From the cell containing the given text, extract its center point as [X, Y] coordinate. 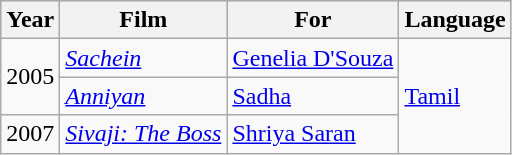
Film [144, 20]
Sadha [313, 96]
Language [455, 20]
Sachein [144, 58]
Year [30, 20]
For [313, 20]
Tamil [455, 96]
Anniyan [144, 96]
2007 [30, 134]
2005 [30, 77]
Sivaji: The Boss [144, 134]
Genelia D'Souza [313, 58]
Shriya Saran [313, 134]
